Provide the [x, y] coordinate of the cell's center where the given text is located.  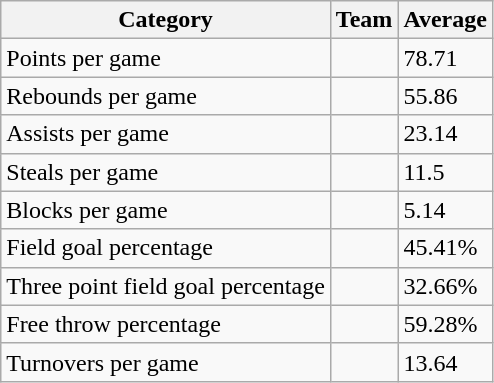
11.5 [446, 172]
Average [446, 20]
32.66% [446, 286]
45.41% [446, 248]
78.71 [446, 58]
Blocks per game [166, 210]
Field goal percentage [166, 248]
5.14 [446, 210]
Rebounds per game [166, 96]
23.14 [446, 134]
Three point field goal percentage [166, 286]
Turnovers per game [166, 362]
Team [364, 20]
Points per game [166, 58]
59.28% [446, 324]
13.64 [446, 362]
Category [166, 20]
Assists per game [166, 134]
55.86 [446, 96]
Free throw percentage [166, 324]
Steals per game [166, 172]
